Return [X, Y] of the center of cell containing provided text 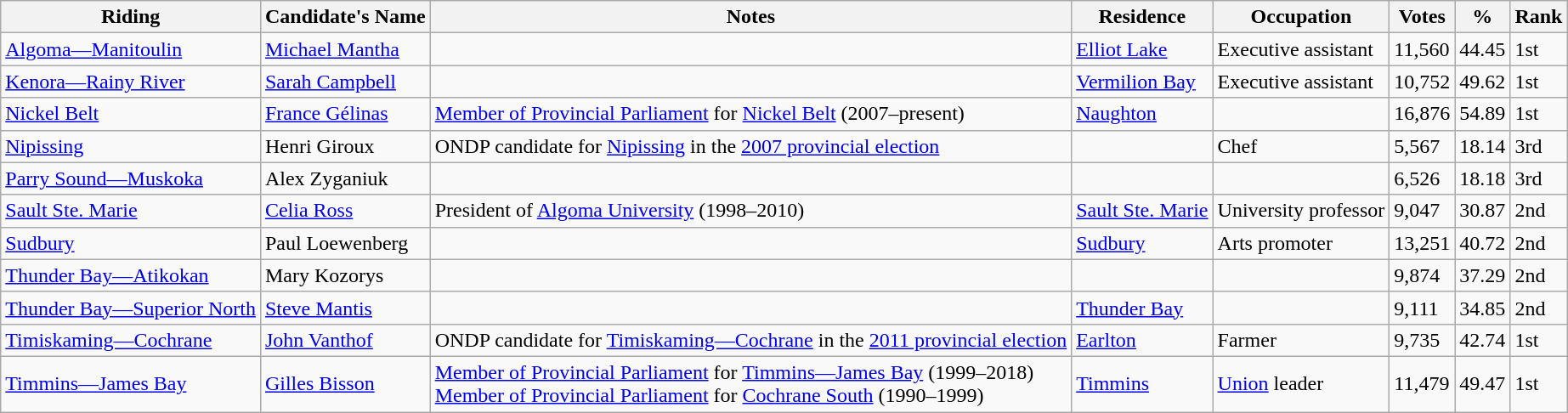
5,567 [1423, 146]
Union leader [1301, 384]
9,874 [1423, 275]
Mary Kozorys [345, 275]
Paul Loewenberg [345, 243]
16,876 [1423, 114]
Elliot Lake [1142, 49]
Riding [131, 17]
Kenora—Rainy River [131, 82]
Nipissing [131, 146]
Residence [1142, 17]
30.87 [1482, 211]
54.89 [1482, 114]
Occupation [1301, 17]
Timiskaming—Cochrane [131, 340]
Timmins—James Bay [131, 384]
Votes [1423, 17]
49.47 [1482, 384]
Gilles Bisson [345, 384]
Vermilion Bay [1142, 82]
Alex Zyganiuk [345, 178]
% [1482, 17]
Earlton [1142, 340]
Notes [751, 17]
Member of Provincial Parliament for Timmins—James Bay (1999–2018) Member of Provincial Parliament for Cochrane South (1990–1999) [751, 384]
Rank [1538, 17]
ONDP candidate for Nipissing in the 2007 provincial election [751, 146]
40.72 [1482, 243]
University professor [1301, 211]
Michael Mantha [345, 49]
11,560 [1423, 49]
France Gélinas [345, 114]
49.62 [1482, 82]
Henri Giroux [345, 146]
34.85 [1482, 308]
Sarah Campbell [345, 82]
President of Algoma University (1998–2010) [751, 211]
6,526 [1423, 178]
Candidate's Name [345, 17]
Chef [1301, 146]
Parry Sound—Muskoka [131, 178]
Farmer [1301, 340]
9,735 [1423, 340]
37.29 [1482, 275]
Thunder Bay—Atikokan [131, 275]
Member of Provincial Parliament for Nickel Belt (2007–present) [751, 114]
9,111 [1423, 308]
Timmins [1142, 384]
9,047 [1423, 211]
Celia Ross [345, 211]
Thunder Bay [1142, 308]
10,752 [1423, 82]
Algoma—Manitoulin [131, 49]
ONDP candidate for Timiskaming—Cochrane in the 2011 provincial election [751, 340]
Naughton [1142, 114]
42.74 [1482, 340]
44.45 [1482, 49]
18.14 [1482, 146]
Steve Mantis [345, 308]
18.18 [1482, 178]
John Vanthof [345, 340]
Arts promoter [1301, 243]
11,479 [1423, 384]
13,251 [1423, 243]
Nickel Belt [131, 114]
Thunder Bay—Superior North [131, 308]
